Search for the cell housing the specified text and yield its (X, Y) center coordinate. 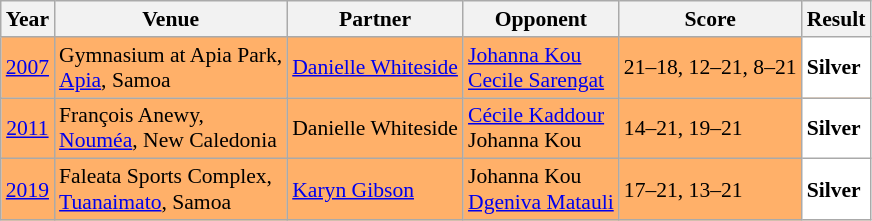
Opponent (541, 19)
Year (28, 19)
Johanna Kou Dgeniva Matauli (541, 190)
2019 (28, 190)
Gymnasium at Apia Park,Apia, Samoa (170, 68)
Cécile Kaddour Johanna Kou (541, 128)
Faleata Sports Complex,Tuanaimato, Samoa (170, 190)
François Anewy,Nouméa, New Caledonia (170, 128)
Johanna Kou Cecile Sarengat (541, 68)
17–21, 13–21 (710, 190)
2011 (28, 128)
Score (710, 19)
14–21, 19–21 (710, 128)
Result (836, 19)
Karyn Gibson (375, 190)
2007 (28, 68)
Partner (375, 19)
21–18, 12–21, 8–21 (710, 68)
Venue (170, 19)
